Identify which cell holds the provided text, then report its [x, y] central coordinate. 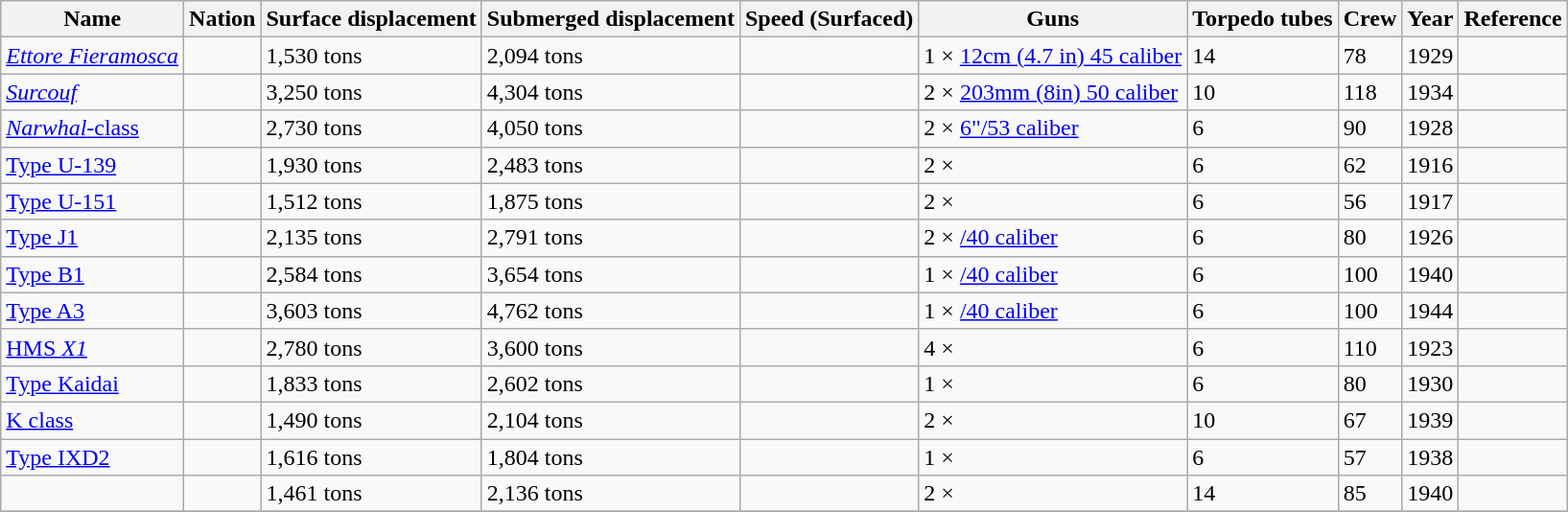
4 × [1053, 347]
2,483 tons [610, 165]
Type U-151 [92, 201]
1938 [1431, 457]
4,762 tons [610, 311]
Ettore Fieramosca [92, 56]
1,930 tons [371, 165]
90 [1369, 128]
2,780 tons [371, 347]
118 [1369, 92]
Narwhal-class [92, 128]
1,804 tons [610, 457]
Name [92, 19]
Nation [222, 19]
Type IXD2 [92, 457]
3,603 tons [371, 311]
3,250 tons [371, 92]
56 [1369, 201]
1,490 tons [371, 420]
2,584 tons [371, 274]
1,530 tons [371, 56]
57 [1369, 457]
K class [92, 420]
Year [1431, 19]
67 [1369, 420]
Type B1 [92, 274]
4,050 tons [610, 128]
1,512 tons [371, 201]
1917 [1431, 201]
1 × 12cm (4.7 in) 45 caliber [1053, 56]
Submerged displacement [610, 19]
3,654 tons [610, 274]
1928 [1431, 128]
4,304 tons [610, 92]
2 × 6"/53 caliber [1053, 128]
1,875 tons [610, 201]
62 [1369, 165]
1,616 tons [371, 457]
HMS X1 [92, 347]
Surface displacement [371, 19]
1916 [1431, 165]
110 [1369, 347]
1,833 tons [371, 384]
1923 [1431, 347]
2 × 203mm (8in) 50 caliber [1053, 92]
3,600 tons [610, 347]
Torpedo tubes [1263, 19]
Speed (Surfaced) [829, 19]
78 [1369, 56]
1934 [1431, 92]
1926 [1431, 238]
Type A3 [92, 311]
Surcouf [92, 92]
1,461 tons [371, 494]
2,602 tons [610, 384]
Type Kaidai [92, 384]
2,094 tons [610, 56]
1939 [1431, 420]
Type J1 [92, 238]
2,135 tons [371, 238]
2 × /40 caliber [1053, 238]
2,136 tons [610, 494]
85 [1369, 494]
2,104 tons [610, 420]
1930 [1431, 384]
Guns [1053, 19]
2,791 tons [610, 238]
Crew [1369, 19]
1929 [1431, 56]
2,730 tons [371, 128]
Type U-139 [92, 165]
1944 [1431, 311]
Reference [1513, 19]
